Find where the given text appears and provide that cell's center as [x, y] coordinate. 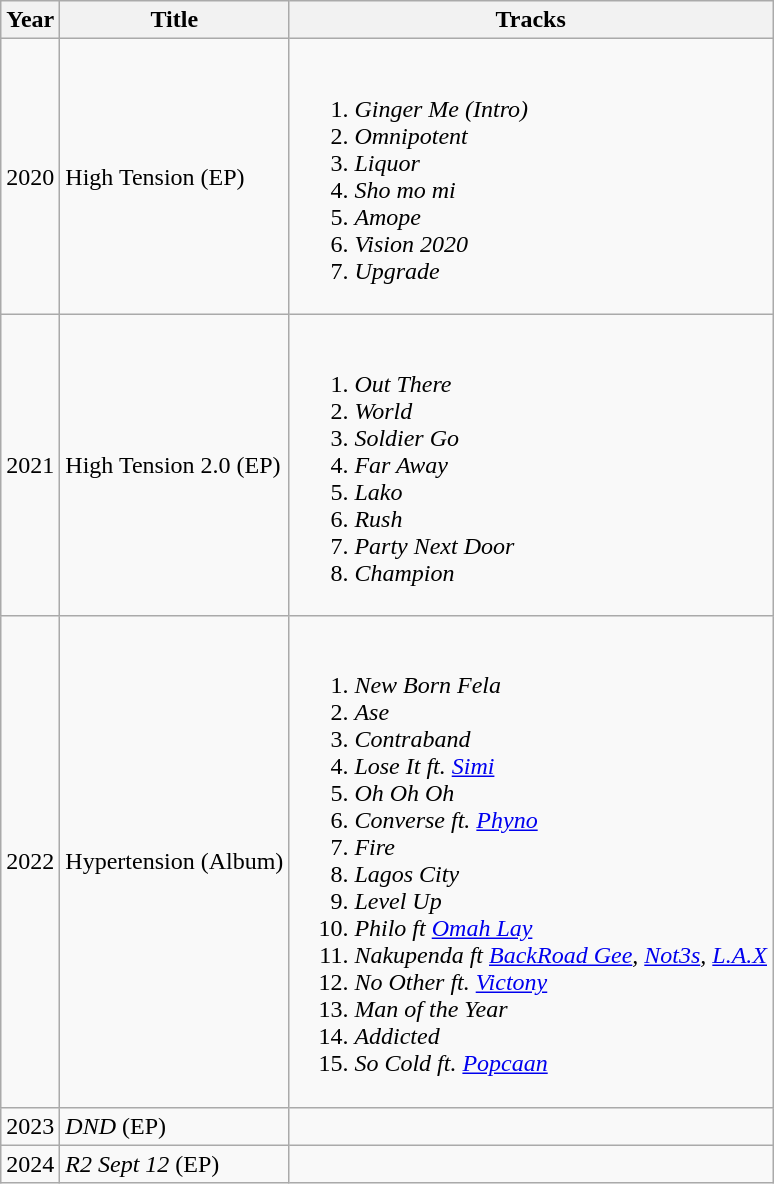
DND (EP) [174, 1126]
2020 [30, 176]
High Tension 2.0 (EP) [174, 465]
Year [30, 20]
Out ThereWorldSoldier GoFar AwayLakoRushParty Next DoorChampion [531, 465]
2022 [30, 862]
High Tension (EP) [174, 176]
Ginger Me (Intro)OmnipotentLiquorSho mo miAmopeVision 2020Upgrade [531, 176]
Tracks [531, 20]
2021 [30, 465]
2024 [30, 1164]
2023 [30, 1126]
Title [174, 20]
Hypertension (Album) [174, 862]
R2 Sept 12 (EP) [174, 1164]
